Extract the (x, y) coordinate from the center of the cell holding the provided text.  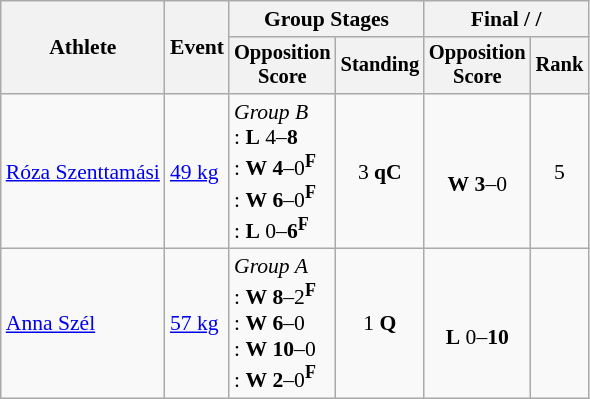
Athlete (83, 48)
1 Q (380, 324)
Standing (380, 66)
Group B: L 4–8: W 4–0F: W 6–0F: L 0–6F (282, 172)
Group A: W 8–2F: W 6–0: W 10–0: W 2–0F (282, 324)
Event (197, 48)
Róza Szenttamási (83, 172)
5 (560, 172)
L 0–10 (478, 324)
Rank (560, 66)
Final / / (506, 19)
W 3–0 (478, 172)
49 kg (197, 172)
57 kg (197, 324)
3 qC (380, 172)
Group Stages (326, 19)
Anna Szél (83, 324)
